Search for the cell housing the specified text and yield its (x, y) center coordinate. 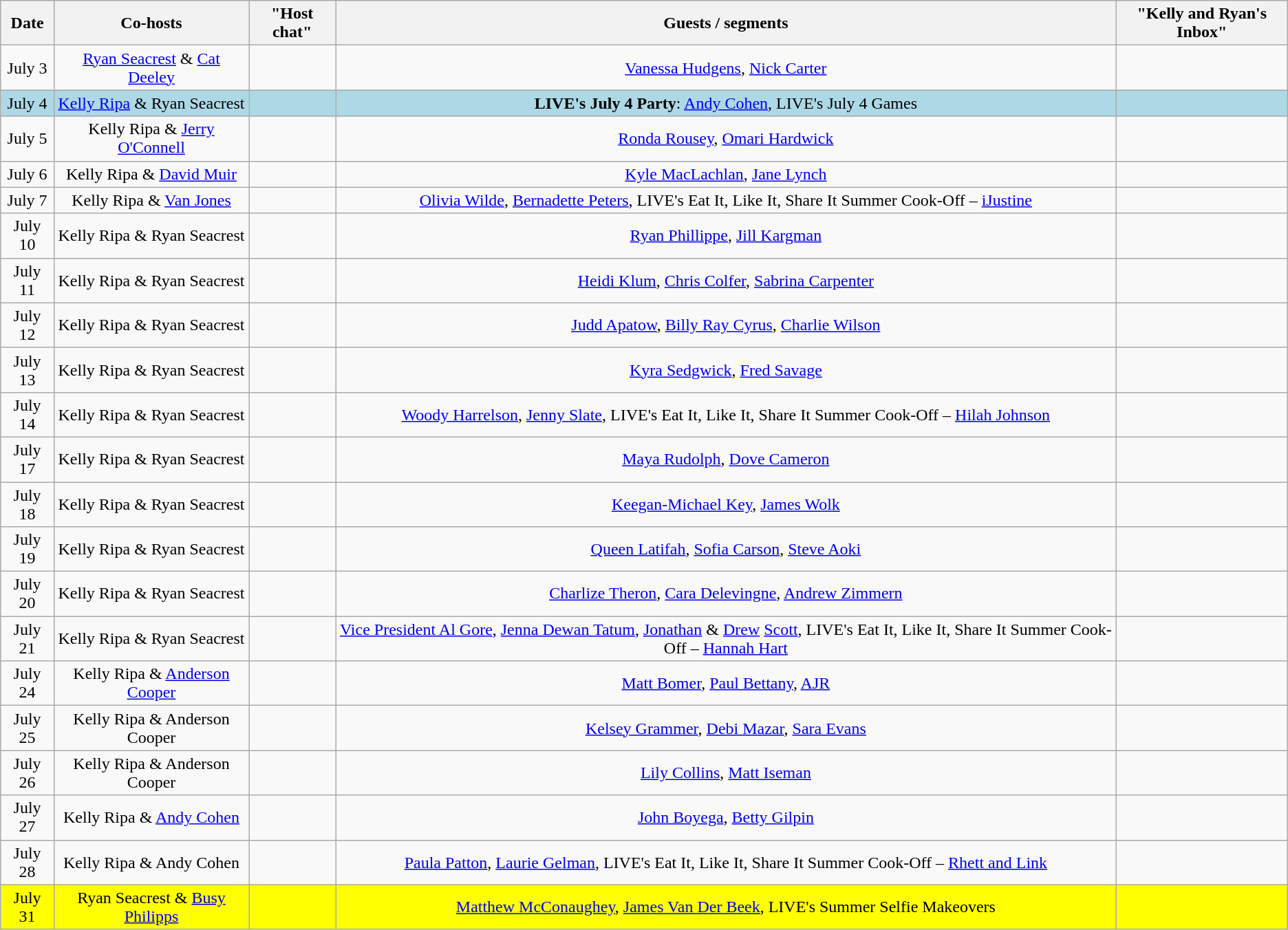
Charlize Theron, Cara Delevingne, Andrew Zimmern (727, 594)
Kelly Ripa & Van Jones (151, 200)
Heidi Klum, Chris Colfer, Sabrina Carpenter (727, 281)
July 20 (28, 594)
Date (28, 23)
Queen Latifah, Sofia Carson, Steve Aoki (727, 549)
July 3 (28, 67)
Matt Bomer, Paul Bettany, AJR (727, 684)
July 13 (28, 370)
Co-hosts (151, 23)
Maya Rudolph, Dove Cameron (727, 459)
July 24 (28, 684)
Ryan Seacrest & Cat Deeley (151, 67)
Lily Collins, Matt Iseman (727, 773)
July 27 (28, 817)
Kyle MacLachlan, Jane Lynch (727, 174)
Vanessa Hudgens, Nick Carter (727, 67)
Kelly Ripa & Jerry O'Connell (151, 139)
Olivia Wilde, Bernadette Peters, LIVE's Eat It, Like It, Share It Summer Cook-Off – iJustine (727, 200)
Kelsey Grammer, Debi Mazar, Sara Evans (727, 728)
Guests / segments (727, 23)
John Boyega, Betty Gilpin (727, 817)
July 10 (28, 235)
July 12 (28, 325)
Judd Apatow, Billy Ray Cyrus, Charlie Wilson (727, 325)
Ronda Rousey, Omari Hardwick (727, 139)
July 25 (28, 728)
Kelly Ripa & David Muir (151, 174)
July 17 (28, 459)
Keegan-Michael Key, James Wolk (727, 504)
Woody Harrelson, Jenny Slate, LIVE's Eat It, Like It, Share It Summer Cook-Off – Hilah Johnson (727, 414)
July 26 (28, 773)
July 5 (28, 139)
July 14 (28, 414)
July 31 (28, 907)
Kyra Sedgwick, Fred Savage (727, 370)
July 4 (28, 103)
Ryan Seacrest & Busy Philipps (151, 907)
LIVE's July 4 Party: Andy Cohen, LIVE's July 4 Games (727, 103)
July 6 (28, 174)
July 11 (28, 281)
Paula Patton, Laurie Gelman, LIVE's Eat It, Like It, Share It Summer Cook-Off – Rhett and Link (727, 863)
Vice President Al Gore, Jenna Dewan Tatum, Jonathan & Drew Scott, LIVE's Eat It, Like It, Share It Summer Cook-Off – Hannah Hart (727, 638)
Ryan Phillippe, Jill Kargman (727, 235)
July 18 (28, 504)
July 28 (28, 863)
"Host chat" (292, 23)
"Kelly and Ryan's Inbox" (1201, 23)
July 21 (28, 638)
Matthew McConaughey, James Van Der Beek, LIVE's Summer Selfie Makeovers (727, 907)
July 19 (28, 549)
July 7 (28, 200)
